For the text-containing cell, return its midpoint in (X, Y) coordinate format. 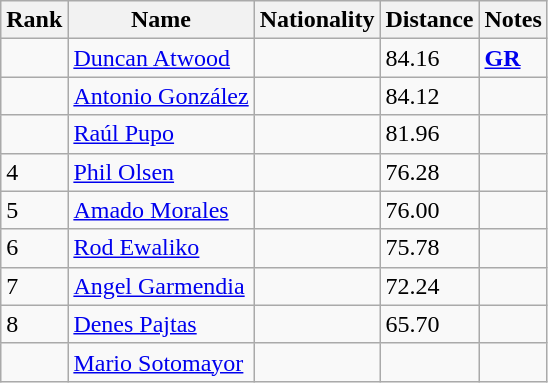
8 (34, 324)
5 (34, 210)
Denes Pajtas (161, 324)
76.28 (430, 172)
Distance (430, 20)
76.00 (430, 210)
84.12 (430, 96)
Phil Olsen (161, 172)
Rank (34, 20)
Amado Morales (161, 210)
Duncan Atwood (161, 58)
Name (161, 20)
4 (34, 172)
Antonio González (161, 96)
Raúl Pupo (161, 134)
Mario Sotomayor (161, 362)
65.70 (430, 324)
72.24 (430, 286)
81.96 (430, 134)
6 (34, 248)
7 (34, 286)
Nationality (317, 20)
GR (513, 58)
84.16 (430, 58)
75.78 (430, 248)
Rod Ewaliko (161, 248)
Angel Garmendia (161, 286)
Notes (513, 20)
